Output the [X, Y] coordinate of the center of the cell containing the given text.  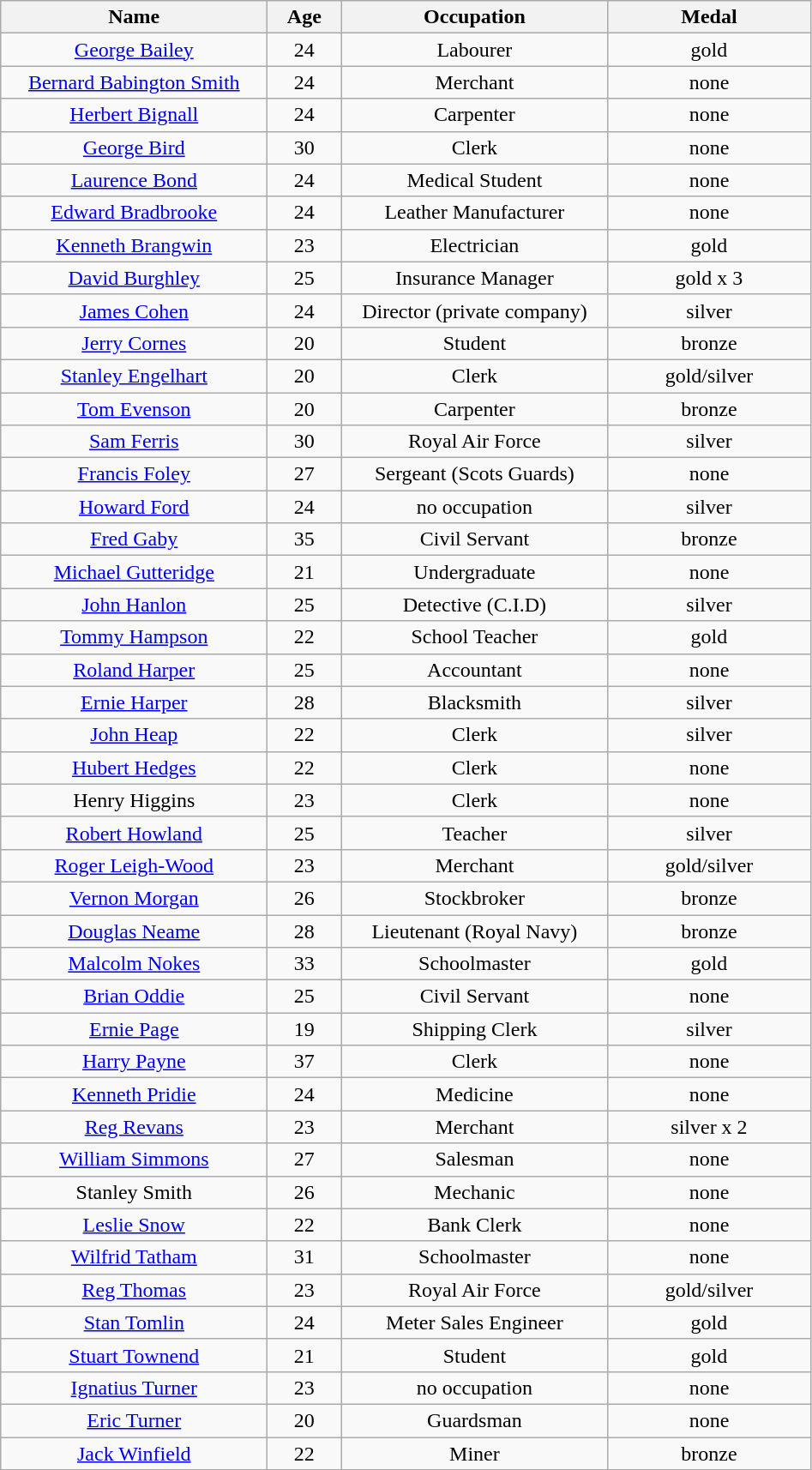
Accountant [475, 670]
gold x 3 [709, 278]
31 [304, 1257]
Blacksmith [475, 702]
Malcolm Nokes [134, 964]
Mechanic [475, 1192]
William Simmons [134, 1160]
Age [304, 17]
Kenneth Brangwin [134, 245]
Robert Howland [134, 833]
Henry Higgins [134, 800]
Medicine [475, 1094]
Brian Oddie [134, 997]
Harry Payne [134, 1062]
Sergeant (Scots Guards) [475, 474]
Detective (C.I.D) [475, 605]
Stan Tomlin [134, 1322]
35 [304, 539]
Shipping Clerk [475, 1029]
Stanley Smith [134, 1192]
Undergraduate [475, 572]
Name [134, 17]
Bernard Babington Smith [134, 82]
19 [304, 1029]
Eric Turner [134, 1420]
Jack Winfield [134, 1454]
Guardsman [475, 1420]
James Cohen [134, 310]
Jerry Cornes [134, 343]
Miner [475, 1454]
Stockbroker [475, 898]
Herbert Bignall [134, 115]
Howard Ford [134, 507]
Stuart Townend [134, 1355]
37 [304, 1062]
Sam Ferris [134, 442]
Ignatius Turner [134, 1388]
Leather Manufacturer [475, 213]
Ernie Page [134, 1029]
Medical Student [475, 180]
Roland Harper [134, 670]
Salesman [475, 1160]
Laurence Bond [134, 180]
John Hanlon [134, 605]
Fred Gaby [134, 539]
John Heap [134, 735]
Tommy Hampson [134, 637]
33 [304, 964]
Kenneth Pridie [134, 1094]
silver x 2 [709, 1127]
George Bird [134, 148]
George Bailey [134, 50]
Roger Leigh-Wood [134, 865]
Labourer [475, 50]
Douglas Neame [134, 931]
Stanley Engelhart [134, 376]
Reg Thomas [134, 1290]
Teacher [475, 833]
Edward Bradbrooke [134, 213]
Hubert Hedges [134, 768]
Lieutenant (Royal Navy) [475, 931]
Medal [709, 17]
Occupation [475, 17]
Ernie Harper [134, 702]
Reg Revans [134, 1127]
Bank Clerk [475, 1225]
Director (private company) [475, 310]
Wilfrid Tatham [134, 1257]
Tom Evenson [134, 409]
Meter Sales Engineer [475, 1322]
David Burghley [134, 278]
Michael Gutteridge [134, 572]
Leslie Snow [134, 1225]
School Teacher [475, 637]
Electrician [475, 245]
Insurance Manager [475, 278]
Francis Foley [134, 474]
Vernon Morgan [134, 898]
